Search for the cell housing the specified text and yield its (x, y) center coordinate. 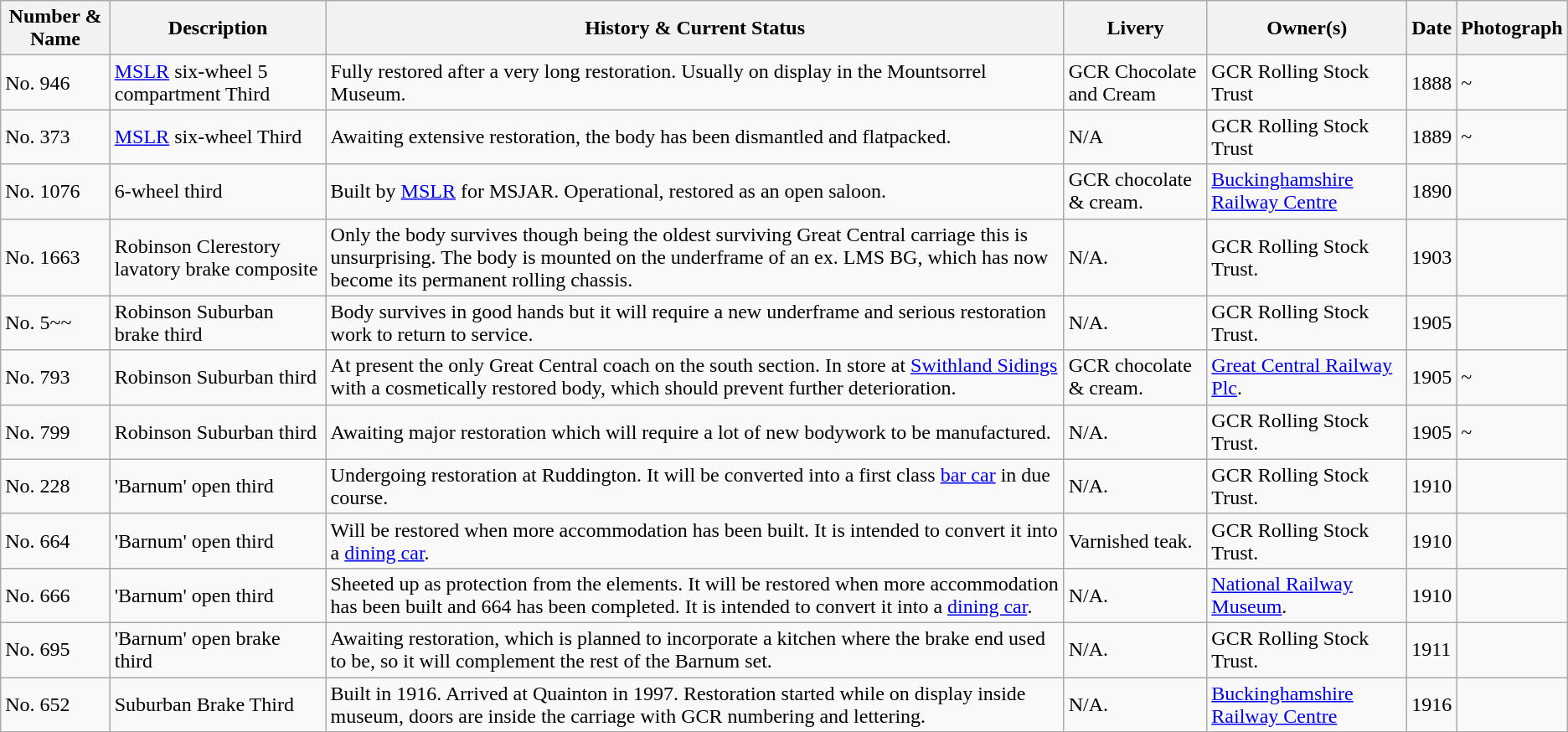
MSLR six-wheel 5 compartment Third (218, 82)
N/A (1136, 137)
No. 664 (55, 541)
No. 228 (55, 486)
Robinson Suburban brake third (218, 323)
1911 (1432, 650)
Body survives in good hands but it will require a new underframe and serious restoration work to return to service. (695, 323)
Awaiting major restoration which will require a lot of new bodywork to be manufactured. (695, 432)
Built by MSLR for MSJAR. Operational, restored as an open saloon. (695, 191)
Photograph (1512, 28)
GCR Chocolate and Cream (1136, 82)
Description (218, 28)
No. 652 (55, 704)
'Barnum' open brake third (218, 650)
Robinson Clerestory lavatory brake composite (218, 257)
No. 666 (55, 595)
No. 946 (55, 82)
National Railway Museum. (1307, 595)
No. 5~~ (55, 323)
No. 793 (55, 377)
History & Current Status (695, 28)
1916 (1432, 704)
Undergoing restoration at Ruddington. It will be converted into a first class bar car in due course. (695, 486)
Number & Name (55, 28)
No. 799 (55, 432)
Varnished teak. (1136, 541)
Will be restored when more accommodation has been built. It is intended to convert it into a dining car. (695, 541)
MSLR six-wheel Third (218, 137)
1903 (1432, 257)
6-wheel third (218, 191)
Date (1432, 28)
Suburban Brake Third (218, 704)
1888 (1432, 82)
No. 1663 (55, 257)
No. 1076 (55, 191)
1889 (1432, 137)
Livery (1136, 28)
Fully restored after a very long restoration. Usually on display in the Mountsorrel Museum. (695, 82)
Awaiting restoration, which is planned to incorporate a kitchen where the brake end used to be, so it will complement the rest of the Barnum set. (695, 650)
No. 695 (55, 650)
Great Central Railway Plc. (1307, 377)
1890 (1432, 191)
No. 373 (55, 137)
Owner(s) (1307, 28)
Awaiting extensive restoration, the body has been dismantled and flatpacked. (695, 137)
